Detect which cell encompasses the target text, then output its [x, y] center coordinate. 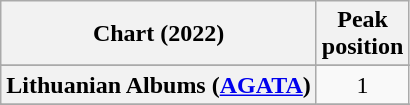
Chart (2022) [159, 34]
1 [362, 85]
Lithuanian Albums (AGATA) [159, 85]
Peakposition [362, 34]
